From the cell containing the given text, extract its center point as [X, Y] coordinate. 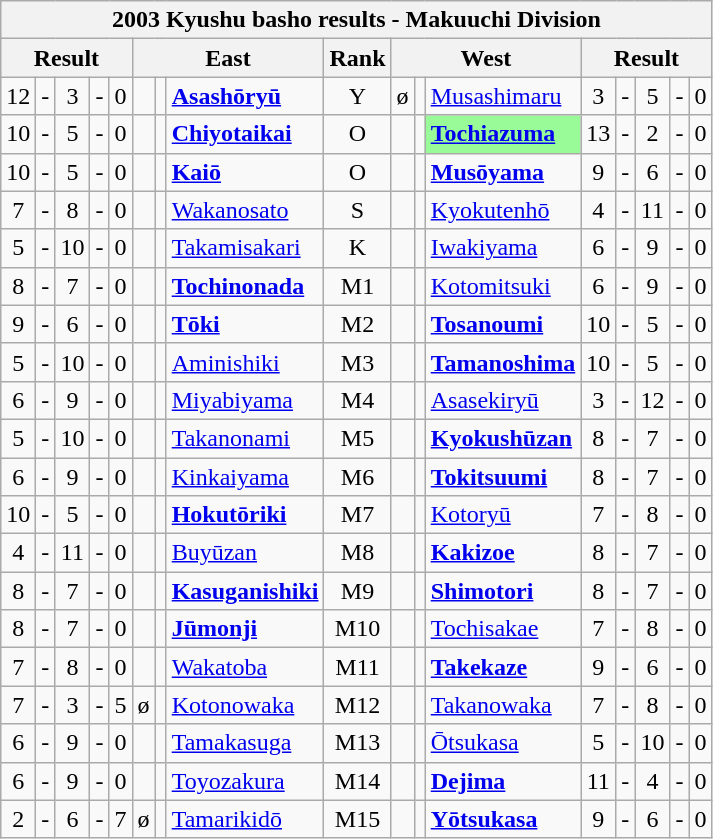
M11 [358, 667]
Tamakasuga [245, 743]
Chiyotaikai [245, 134]
M12 [358, 705]
Takekaze [503, 667]
M7 [358, 515]
M13 [358, 743]
Asashōryū [245, 96]
Jūmonji [245, 629]
Tochinonada [245, 286]
Tamanoshima [503, 362]
Kakizoe [503, 553]
M5 [358, 438]
Wakanosato [245, 210]
M10 [358, 629]
Musōyama [503, 172]
S [358, 210]
Kaiō [245, 172]
2003 Kyushu basho results - Makuuchi Division [356, 20]
Hokutōriki [245, 515]
Kotoryū [503, 515]
M8 [358, 553]
Iwakiyama [503, 248]
West [486, 58]
Kyokutenhō [503, 210]
Kasuganishiki [245, 591]
Y [358, 96]
Yōtsukasa [503, 819]
M2 [358, 324]
Wakatoba [245, 667]
Takamisakari [245, 248]
Toyozakura [245, 781]
Dejima [503, 781]
Kotonowaka [245, 705]
Kotomitsuki [503, 286]
Rank [358, 58]
Asasekiryū [503, 400]
M9 [358, 591]
East [228, 58]
13 [598, 134]
M6 [358, 477]
Buyūzan [245, 553]
Tosanoumi [503, 324]
M4 [358, 400]
Kyokushūzan [503, 438]
Musashimaru [503, 96]
M1 [358, 286]
Tochiazuma [503, 134]
Takanonami [245, 438]
M15 [358, 819]
Takanowaka [503, 705]
Tamarikidō [245, 819]
Tokitsuumi [503, 477]
Shimotori [503, 591]
Ōtsukasa [503, 743]
Tochisakae [503, 629]
Kinkaiyama [245, 477]
Tōki [245, 324]
Aminishiki [245, 362]
M14 [358, 781]
M3 [358, 362]
Miyabiyama [245, 400]
K [358, 248]
